Scan for the cell matching the given text and deliver its (X, Y) coordinate at center. 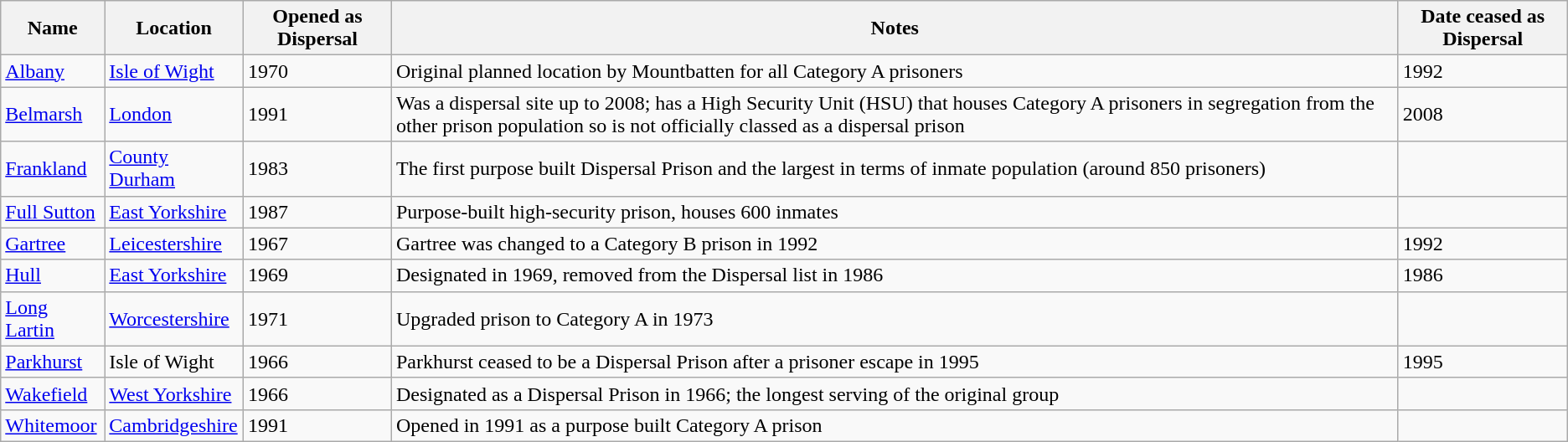
1987 (317, 212)
Wakefield (53, 393)
Opened in 1991 as a purpose built Category A prison (895, 425)
Purpose-built high-security prison, houses 600 inmates (895, 212)
1971 (317, 318)
Date ceased as Dispersal (1483, 28)
Parkhurst (53, 362)
The first purpose built Dispersal Prison and the largest in terms of inmate population (around 850 prisoners) (895, 169)
2008 (1483, 114)
West Yorkshire (174, 393)
Location (174, 28)
Gartree (53, 244)
1986 (1483, 275)
Leicestershire (174, 244)
Whitemoor (53, 425)
1983 (317, 169)
Upgraded prison to Category A in 1973 (895, 318)
Full Sutton (53, 212)
Designated as a Dispersal Prison in 1966; the longest serving of the original group (895, 393)
Gartree was changed to a Category B prison in 1992 (895, 244)
Frankland (53, 169)
Cambridgeshire (174, 425)
Name (53, 28)
London (174, 114)
Worcestershire (174, 318)
Opened as Dispersal (317, 28)
1969 (317, 275)
Belmarsh (53, 114)
Long Lartin (53, 318)
Notes (895, 28)
Designated in 1969, removed from the Dispersal list in 1986 (895, 275)
Parkhurst ceased to be a Dispersal Prison after a prisoner escape in 1995 (895, 362)
Albany (53, 71)
1995 (1483, 362)
Hull (53, 275)
Original planned location by Mountbatten for all Category A prisoners (895, 71)
1970 (317, 71)
1967 (317, 244)
County Durham (174, 169)
